Pinpoint the cell where the given text exists, returning its (x, y) midpoint coordinate. 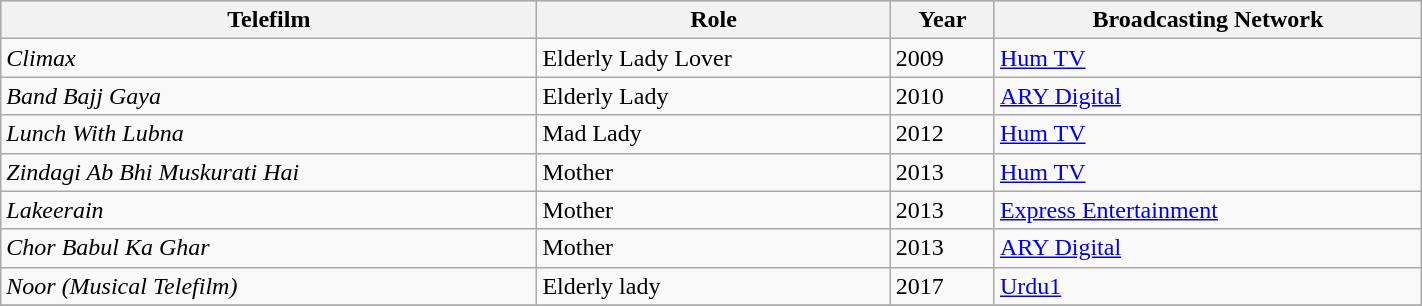
Urdu1 (1208, 286)
2009 (942, 58)
2017 (942, 286)
Elderly lady (714, 286)
Elderly Lady (714, 96)
Year (942, 20)
Express Entertainment (1208, 210)
Broadcasting Network (1208, 20)
Mad Lady (714, 134)
Climax (269, 58)
2012 (942, 134)
Noor (Musical Telefilm) (269, 286)
Band Bajj Gaya (269, 96)
Role (714, 20)
Elderly Lady Lover (714, 58)
Lunch With Lubna (269, 134)
Telefilm (269, 20)
Chor Babul Ka Ghar (269, 248)
Zindagi Ab Bhi Muskurati Hai (269, 172)
2010 (942, 96)
Lakeerain (269, 210)
